For the text-containing cell, return its midpoint in [x, y] coordinate format. 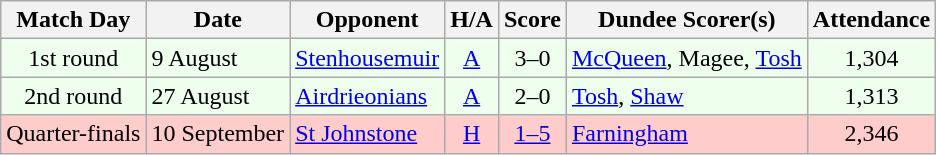
Match Day [74, 20]
10 September [218, 134]
Attendance [871, 20]
Dundee Scorer(s) [686, 20]
2–0 [532, 96]
2nd round [74, 96]
Tosh, Shaw [686, 96]
Date [218, 20]
Opponent [368, 20]
2,346 [871, 134]
St Johnstone [368, 134]
McQueen, Magee, Tosh [686, 58]
H/A [472, 20]
Quarter-finals [74, 134]
H [472, 134]
9 August [218, 58]
1,313 [871, 96]
1,304 [871, 58]
3–0 [532, 58]
Airdrieonians [368, 96]
27 August [218, 96]
Score [532, 20]
1st round [74, 58]
1–5 [532, 134]
Farningham [686, 134]
Stenhousemuir [368, 58]
